Search for the cell housing the specified text and yield its [x, y] center coordinate. 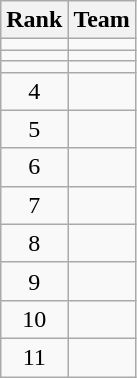
Rank [34, 20]
5 [34, 129]
8 [34, 243]
10 [34, 319]
4 [34, 91]
6 [34, 167]
7 [34, 205]
9 [34, 281]
Team [102, 20]
11 [34, 357]
